For the text-containing cell, return its midpoint in [X, Y] coordinate format. 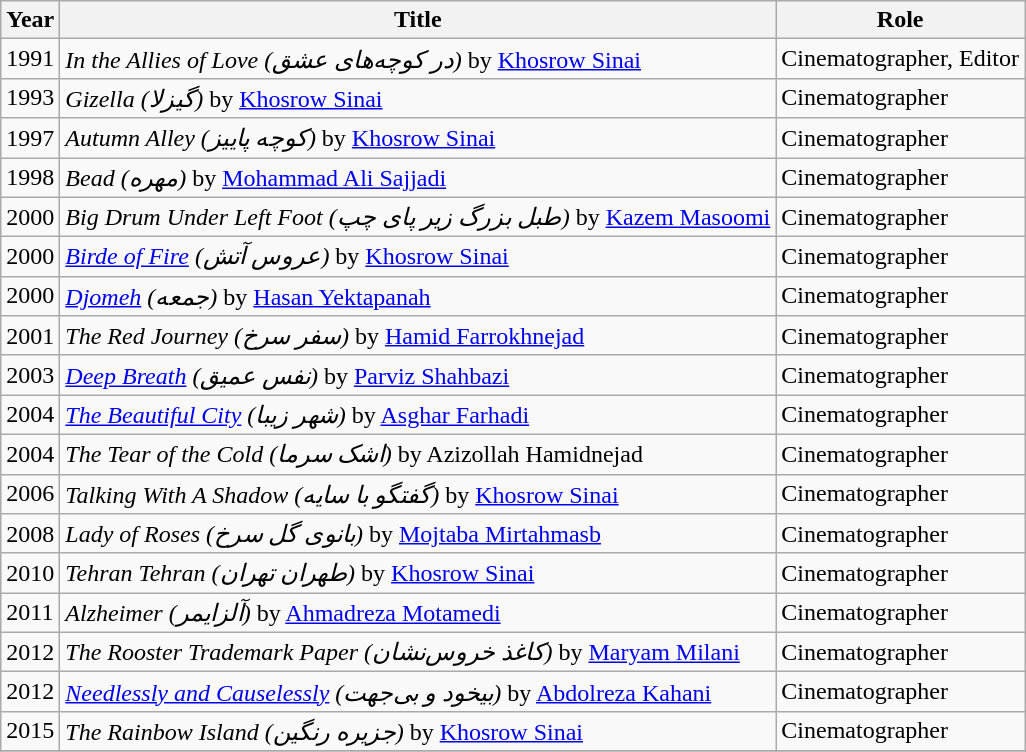
2010 [30, 573]
The Tear of the Cold (اشک سرما) by Azizollah Hamidnejad [418, 454]
Big Drum Under Left Foot (طبل بزرگ زیر پای چپ) by Kazem Masoomi [418, 217]
The Rooster Trademark Paper (کاغذ خروس‌نشان) by Maryam Milani [418, 652]
Year [30, 20]
2015 [30, 731]
2006 [30, 494]
Needlessly and Causelessly (بیخود و بی‌جهت) by Abdolreza Kahani [418, 692]
Alzheimer (آلزایمر) by Ahmadreza Motamedi [418, 613]
2011 [30, 613]
Gizella (گیزلا) by Khosrow Sinai [418, 98]
The Red Journey (سفر سرخ) by Hamid Farrokhnejad [418, 336]
Deep Breath (نفس عمیق) by Parviz Shahbazi [418, 375]
2008 [30, 534]
The Beautiful City (شهر زیبا) by Asghar Farhadi [418, 415]
Title [418, 20]
In the Allies of Love (در کوچه‌های عشق) by Khosrow Sinai [418, 59]
1998 [30, 178]
Birde of Fire (عروس آتش) by Khosrow Sinai [418, 257]
Talking With A Shadow (گفتگو با سایه) by Khosrow Sinai [418, 494]
Cinematographer, Editor [900, 59]
Lady of Roses (بانوی گل سرخ) by Mojtaba Mirtahmasb [418, 534]
The Rainbow Island (جزیره رنگین) by Khosrow Sinai [418, 731]
1993 [30, 98]
Tehran Tehran (طهران تهران) by Khosrow Sinai [418, 573]
Bead (مهره) by Mohammad Ali Sajjadi [418, 178]
1991 [30, 59]
2003 [30, 375]
1997 [30, 138]
2001 [30, 336]
Autumn Alley (کوچه پاییز) by Khosrow Sinai [418, 138]
Djomeh (جمعه) by Hasan Yektapanah [418, 296]
Role [900, 20]
